For the text-containing cell, return its midpoint in (x, y) coordinate format. 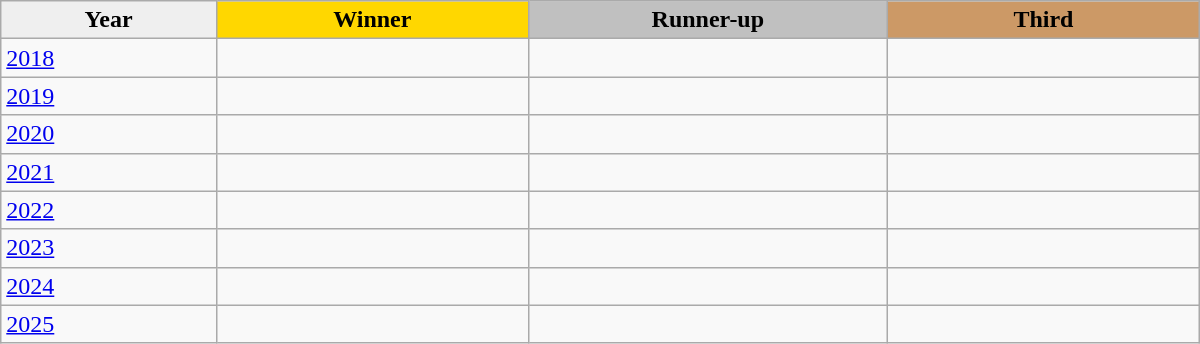
2020 (109, 134)
2022 (109, 210)
2021 (109, 172)
2024 (109, 286)
2023 (109, 248)
2025 (109, 324)
Year (109, 20)
2018 (109, 58)
Winner (372, 20)
Third (1044, 20)
Runner-up (708, 20)
2019 (109, 96)
